Locate the cell with the specified text and output its [X, Y] center coordinate. 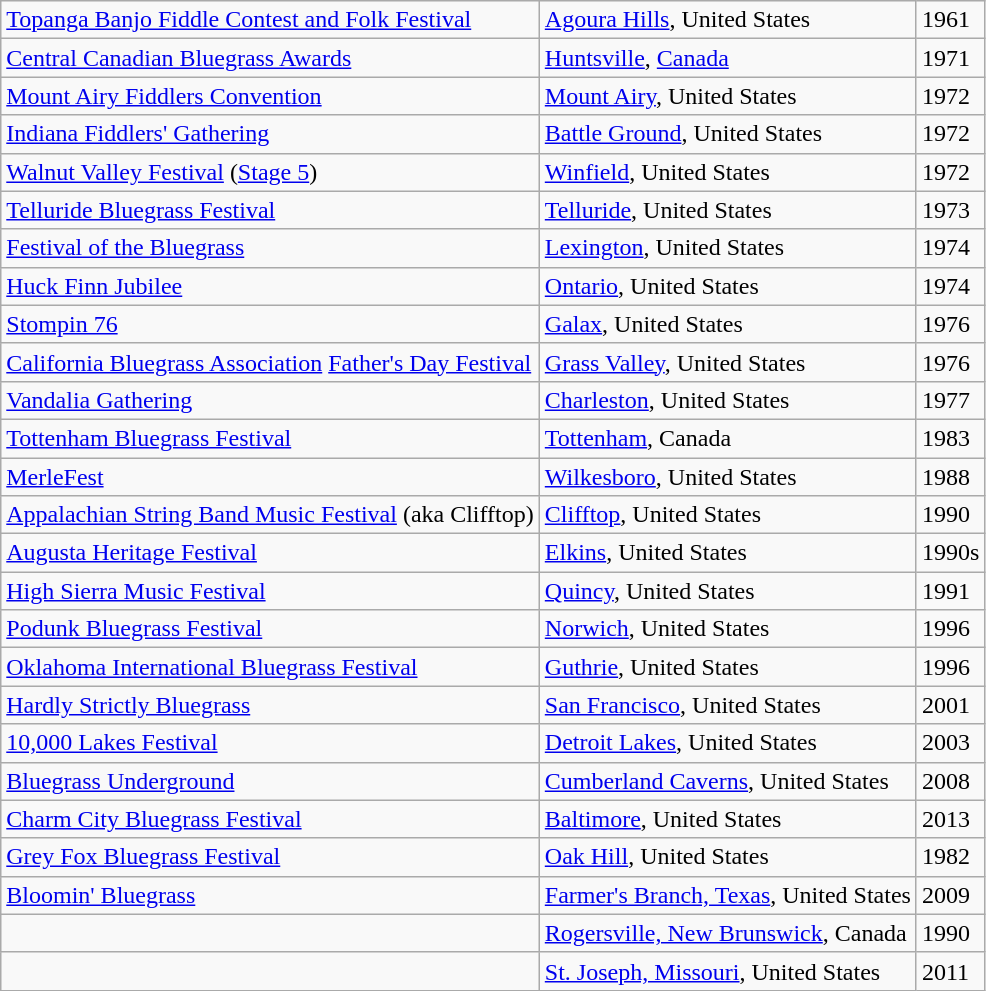
Winfield, United States [728, 172]
Charm City Bluegrass Festival [270, 819]
Galax, United States [728, 324]
St. Joseph, Missouri, United States [728, 971]
Bluegrass Underground [270, 781]
High Sierra Music Festival [270, 591]
San Francisco, United States [728, 705]
10,000 Lakes Festival [270, 743]
1973 [950, 210]
Norwich, United States [728, 629]
Hardly Strictly Bluegrass [270, 705]
2003 [950, 743]
Cumberland Caverns, United States [728, 781]
Huck Finn Jubilee [270, 286]
Tottenham Bluegrass Festival [270, 438]
Oklahoma International Bluegrass Festival [270, 667]
2009 [950, 895]
Guthrie, United States [728, 667]
1988 [950, 477]
California Bluegrass Association Father's Day Festival [270, 362]
Vandalia Gathering [270, 400]
1961 [950, 20]
1990s [950, 553]
Telluride Bluegrass Festival [270, 210]
Appalachian String Band Music Festival (aka Clifftop) [270, 515]
Charleston, United States [728, 400]
MerleFest [270, 477]
Clifftop, United States [728, 515]
Indiana Fiddlers' Gathering [270, 134]
Farmer's Branch, Texas, United States [728, 895]
Detroit Lakes, United States [728, 743]
Quincy, United States [728, 591]
2013 [950, 819]
Elkins, United States [728, 553]
Bloomin' Bluegrass [270, 895]
Baltimore, United States [728, 819]
Augusta Heritage Festival [270, 553]
1977 [950, 400]
1983 [950, 438]
Central Canadian Bluegrass Awards [270, 58]
1982 [950, 857]
Podunk Bluegrass Festival [270, 629]
Festival of the Bluegrass [270, 248]
Grass Valley, United States [728, 362]
Stompin 76 [270, 324]
Walnut Valley Festival (Stage 5) [270, 172]
Mount Airy, United States [728, 96]
Grey Fox Bluegrass Festival [270, 857]
1991 [950, 591]
1971 [950, 58]
Telluride, United States [728, 210]
2008 [950, 781]
Wilkesboro, United States [728, 477]
2001 [950, 705]
Ontario, United States [728, 286]
2011 [950, 971]
Lexington, United States [728, 248]
Mount Airy Fiddlers Convention [270, 96]
Battle Ground, United States [728, 134]
Tottenham, Canada [728, 438]
Rogersville, New Brunswick, Canada [728, 933]
Agoura Hills, United States [728, 20]
Oak Hill, United States [728, 857]
Huntsville, Canada [728, 58]
Topanga Banjo Fiddle Contest and Folk Festival [270, 20]
